Locate the cell with the specified text and output its [x, y] center coordinate. 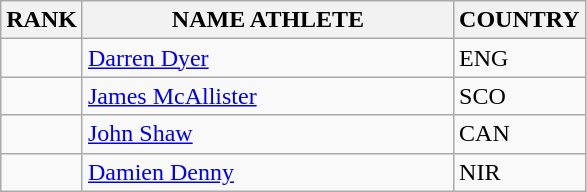
John Shaw [268, 134]
NAME ATHLETE [268, 20]
CAN [520, 134]
ENG [520, 58]
NIR [520, 172]
Damien Denny [268, 172]
RANK [42, 20]
COUNTRY [520, 20]
James McAllister [268, 96]
SCO [520, 96]
Darren Dyer [268, 58]
